Output the (X, Y) coordinate of the center of the cell containing the given text.  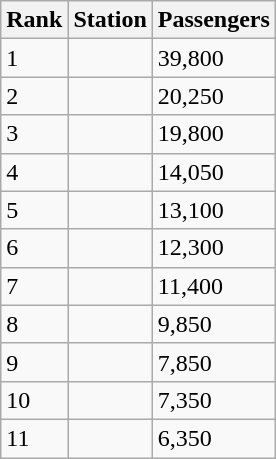
Rank (34, 20)
11,400 (214, 286)
3 (34, 134)
39,800 (214, 58)
7,350 (214, 400)
12,300 (214, 248)
7 (34, 286)
Passengers (214, 20)
9 (34, 362)
11 (34, 438)
19,800 (214, 134)
20,250 (214, 96)
7,850 (214, 362)
5 (34, 210)
2 (34, 96)
13,100 (214, 210)
6 (34, 248)
6,350 (214, 438)
10 (34, 400)
9,850 (214, 324)
14,050 (214, 172)
4 (34, 172)
1 (34, 58)
8 (34, 324)
Station (110, 20)
